Locate the cell with the specified text and output its (x, y) center coordinate. 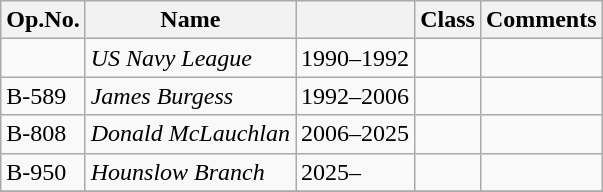
2025– (356, 172)
Comments (541, 20)
B-808 (43, 134)
1990–1992 (356, 58)
Op.No. (43, 20)
2006–2025 (356, 134)
Class (448, 20)
US Navy League (190, 58)
1992–2006 (356, 96)
Donald McLauchlan (190, 134)
Name (190, 20)
James Burgess (190, 96)
Hounslow Branch (190, 172)
B-950 (43, 172)
B-589 (43, 96)
